Locate the cell with the specified text and output its [x, y] center coordinate. 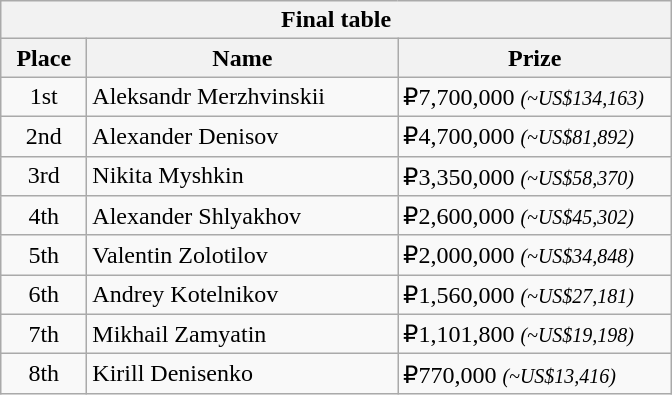
₽770,000 (~US$13,416) [535, 374]
8th [44, 374]
Mikhail Zamyatin [242, 334]
Final table [336, 20]
₽1,560,000 (~US$27,181) [535, 295]
Kirill Denisenko [242, 374]
7th [44, 334]
₽7,700,000 (~US$134,163) [535, 97]
Name [242, 58]
1st [44, 97]
₽4,700,000 (~US$81,892) [535, 136]
Nikita Myshkin [242, 176]
5th [44, 255]
6th [44, 295]
3rd [44, 176]
₽3,350,000 (~US$58,370) [535, 176]
Alexander Denisov [242, 136]
₽2,600,000 (~US$45,302) [535, 216]
Andrey Kotelnikov [242, 295]
₽1,101,800 (~US$19,198) [535, 334]
₽2,000,000 (~US$34,848) [535, 255]
Alexander Shlyakhov [242, 216]
Valentin Zolotilov [242, 255]
Place [44, 58]
2nd [44, 136]
4th [44, 216]
Prize [535, 58]
Aleksandr Merzhvinskii [242, 97]
